Pinpoint the cell where the given text exists, returning its (x, y) midpoint coordinate. 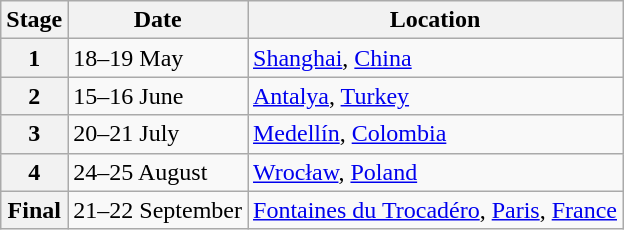
Shanghai, China (436, 58)
Stage (34, 20)
2 (34, 96)
20–21 July (158, 134)
4 (34, 172)
15–16 June (158, 96)
1 (34, 58)
24–25 August (158, 172)
Antalya, Turkey (436, 96)
Fontaines du Trocadéro, Paris, France (436, 210)
21–22 September (158, 210)
Final (34, 210)
Medellín, Colombia (436, 134)
3 (34, 134)
Location (436, 20)
Wrocław, Poland (436, 172)
Date (158, 20)
18–19 May (158, 58)
